Capture the cell that displays the provided text and extract its (x, y) central coordinate. 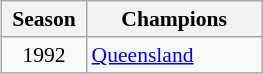
1992 (44, 55)
Season (44, 19)
Queensland (174, 55)
Champions (174, 19)
